Determine the [x, y] coordinate at the center of the cell enclosing the given text.  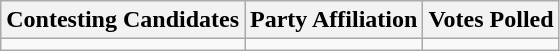
Contesting Candidates [123, 20]
Party Affiliation [334, 20]
Votes Polled [491, 20]
